Scan for the cell matching the given text and deliver its [x, y] coordinate at center. 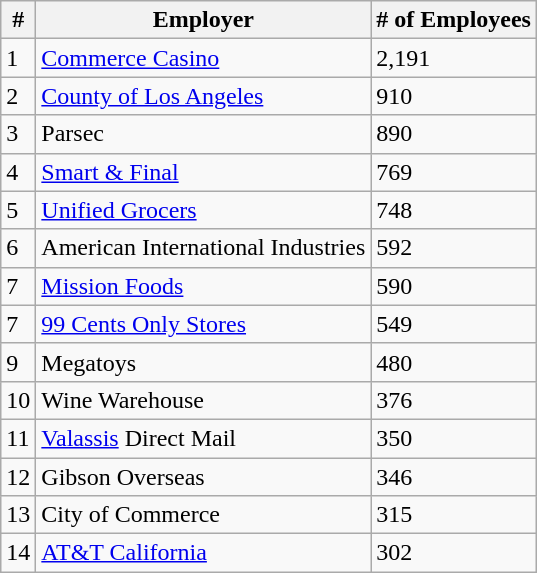
14 [18, 553]
350 [454, 438]
# of Employees [454, 20]
590 [454, 286]
890 [454, 134]
Parsec [204, 134]
10 [18, 400]
769 [454, 172]
592 [454, 248]
Wine Warehouse [204, 400]
910 [454, 96]
Employer [204, 20]
9 [18, 362]
315 [454, 515]
AT&T California [204, 553]
11 [18, 438]
County of Los Angeles [204, 96]
American International Industries [204, 248]
2,191 [454, 58]
Gibson Overseas [204, 477]
Commerce Casino [204, 58]
302 [454, 553]
Unified Grocers [204, 210]
Megatoys [204, 362]
12 [18, 477]
1 [18, 58]
13 [18, 515]
4 [18, 172]
99 Cents Only Stores [204, 324]
748 [454, 210]
Mission Foods [204, 286]
346 [454, 477]
Valassis Direct Mail [204, 438]
549 [454, 324]
6 [18, 248]
376 [454, 400]
5 [18, 210]
City of Commerce [204, 515]
480 [454, 362]
3 [18, 134]
2 [18, 96]
# [18, 20]
Smart & Final [204, 172]
